For the text-containing cell, return its midpoint in (x, y) coordinate format. 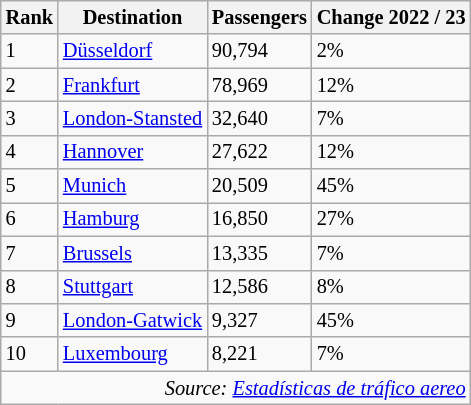
Passengers (260, 17)
Stuttgart (132, 287)
20,509 (260, 186)
32,640 (260, 118)
9,327 (260, 320)
90,794 (260, 51)
Source: Estadísticas de tráfico aereo (236, 388)
London-Gatwick (132, 320)
8% (392, 287)
13,335 (260, 253)
4 (30, 152)
8,221 (260, 354)
Destination (132, 17)
27% (392, 219)
9 (30, 320)
2 (30, 85)
7 (30, 253)
Munich (132, 186)
8 (30, 287)
27,622 (260, 152)
5 (30, 186)
12,586 (260, 287)
Change 2022 / 23 (392, 17)
78,969 (260, 85)
Düsseldorf (132, 51)
Hannover (132, 152)
Rank (30, 17)
Hamburg (132, 219)
6 (30, 219)
2% (392, 51)
Luxembourg (132, 354)
10 (30, 354)
London-Stansted (132, 118)
3 (30, 118)
16,850 (260, 219)
1 (30, 51)
Frankfurt (132, 85)
Brussels (132, 253)
